For the text-containing cell, return its midpoint in [X, Y] coordinate format. 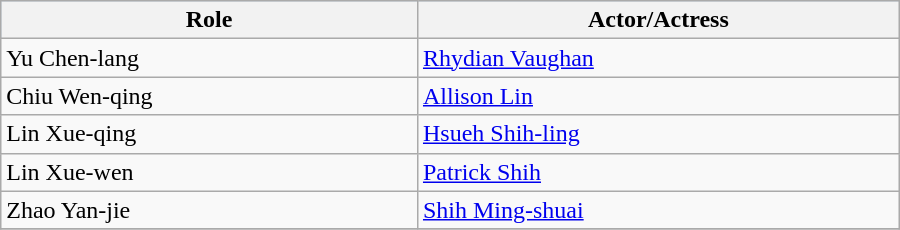
Rhydian Vaughan [658, 58]
Lin Xue-qing [210, 134]
Zhao Yan-jie [210, 210]
Patrick Shih [658, 172]
Actor/Actress [658, 20]
Allison Lin [658, 96]
Hsueh Shih-ling [658, 134]
Role [210, 20]
Lin Xue-wen [210, 172]
Chiu Wen-qing [210, 96]
Shih Ming-shuai [658, 210]
Yu Chen-lang [210, 58]
